Capture the cell that displays the provided text and extract its [X, Y] central coordinate. 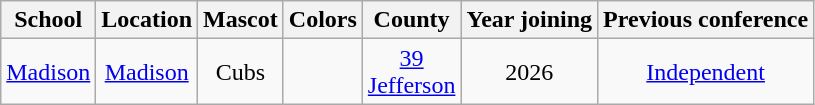
Previous conference [706, 20]
39Jefferson [412, 72]
Year joining [530, 20]
County [412, 20]
Mascot [241, 20]
Cubs [241, 72]
Colors [322, 20]
Independent [706, 72]
School [48, 20]
Location [147, 20]
2026 [530, 72]
